Locate the cell with the specified text and output its [x, y] center coordinate. 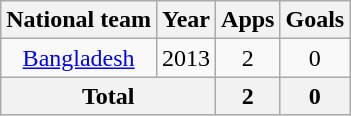
2013 [186, 58]
Year [186, 20]
Bangladesh [79, 58]
Apps [248, 20]
National team [79, 20]
Goals [315, 20]
Total [108, 96]
